Locate the cell with the specified text and output its [x, y] center coordinate. 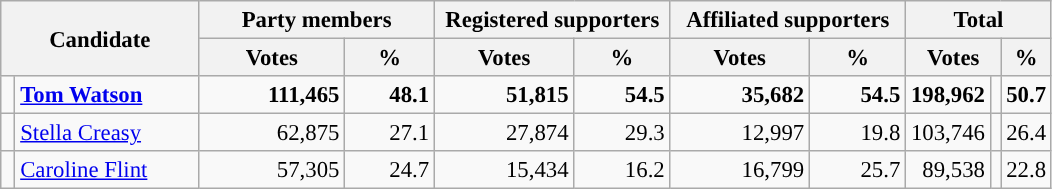
29.3 [622, 133]
15,434 [504, 170]
19.8 [858, 133]
Registered supporters [552, 20]
24.7 [390, 170]
89,538 [948, 170]
35,682 [740, 95]
12,997 [740, 133]
62,875 [272, 133]
50.7 [1026, 95]
103,746 [948, 133]
Candidate [100, 38]
27.1 [390, 133]
16.2 [622, 170]
Affiliated supporters [788, 20]
26.4 [1026, 133]
Caroline Flint [107, 170]
Tom Watson [107, 95]
48.1 [390, 95]
22.8 [1026, 170]
27,874 [504, 133]
Party members [317, 20]
Stella Creasy [107, 133]
111,465 [272, 95]
57,305 [272, 170]
Total [979, 20]
198,962 [948, 95]
25.7 [858, 170]
16,799 [740, 170]
51,815 [504, 95]
